Search for the cell housing the specified text and yield its [x, y] center coordinate. 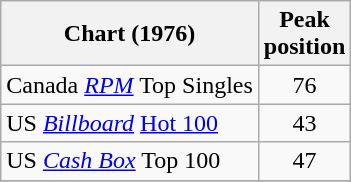
Peakposition [304, 34]
US Cash Box Top 100 [130, 161]
Chart (1976) [130, 34]
76 [304, 85]
47 [304, 161]
US Billboard Hot 100 [130, 123]
Canada RPM Top Singles [130, 85]
43 [304, 123]
